From the cell containing the given text, extract its center point as [X, Y] coordinate. 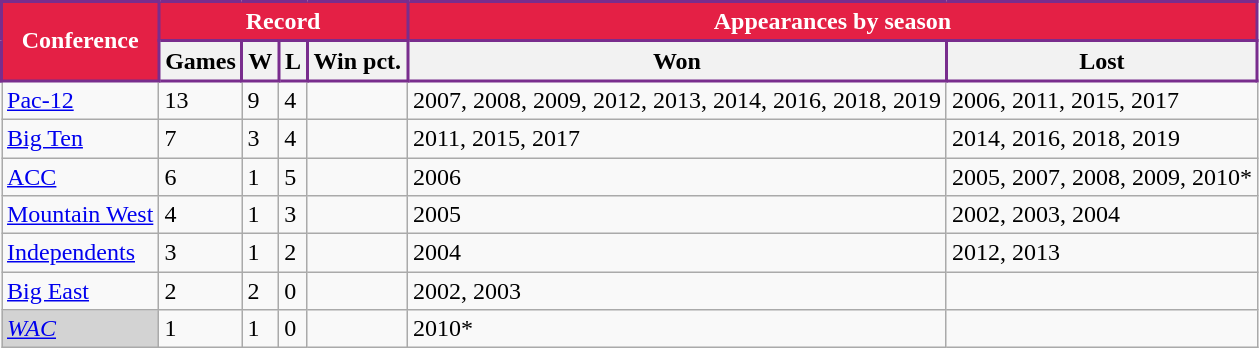
Independents [80, 253]
7 [200, 138]
2002, 2003, 2004 [1102, 215]
2012, 2013 [1102, 253]
Big Ten [80, 138]
WAC [80, 329]
Big East [80, 291]
9 [260, 100]
13 [200, 100]
Won [676, 61]
2004 [676, 253]
Mountain West [80, 215]
2005, 2007, 2008, 2009, 2010* [1102, 177]
2005 [676, 215]
2006 [676, 177]
Conference [80, 42]
Appearances by season [832, 22]
Record [284, 22]
ACC [80, 177]
Pac-12 [80, 100]
2006, 2011, 2015, 2017 [1102, 100]
2007, 2008, 2009, 2012, 2013, 2014, 2016, 2018, 2019 [676, 100]
6 [200, 177]
5 [294, 177]
L [294, 61]
W [260, 61]
Lost [1102, 61]
2011, 2015, 2017 [676, 138]
2002, 2003 [676, 291]
2010* [676, 329]
Win pct. [357, 61]
2014, 2016, 2018, 2019 [1102, 138]
Games [200, 61]
